Provide the [X, Y] coordinate of the cell's center where the given text is located.  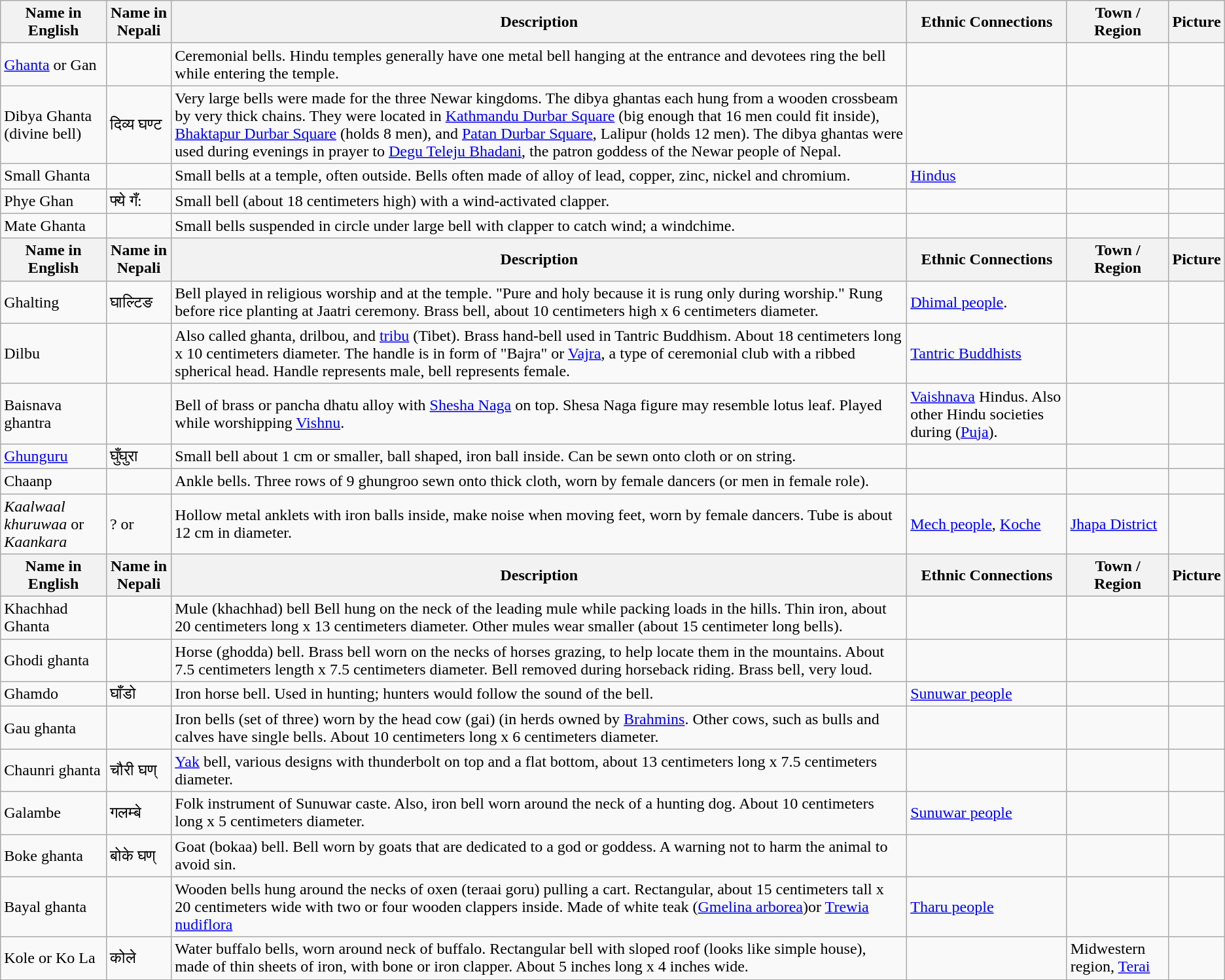
फ्ये गँ: [139, 201]
Dilbu [54, 353]
Small bells suspended in circle under large bell with clapper to catch wind; a windchime. [539, 226]
Kole or Ko La [54, 958]
Chaanp [54, 481]
गलम्बे [139, 813]
Baisnava ghantra [54, 413]
Vaishnava Hindus. Also other Hindu societies during (Puja). [987, 413]
Small bells at a temple, often outside. Bells often made of alloy of lead, copper, zinc, nickel and chromium. [539, 176]
Galambe [54, 813]
दिव्य घण्ट [139, 124]
Ghamdo [54, 694]
Hindus [987, 176]
Ceremonial bells. Hindu temples generally have one metal bell hanging at the entrance and devotees ring the bell while entering the temple. [539, 64]
चौरी घण् [139, 771]
घाँडो [139, 694]
Mate Ghanta [54, 226]
Bell of brass or pancha dhatu alloy with Shesha Naga on top. Shesa Naga figure may resemble lotus leaf. Played while worshipping Vishnu. [539, 413]
? or [139, 523]
Kaalwaal khuruwaa or Kaankara [54, 523]
Midwestern region, Terai [1118, 958]
Gau ghanta [54, 727]
Boke ghanta [54, 856]
Ghodi ghanta [54, 661]
Dibya Ghanta (divine bell) [54, 124]
कोले [139, 958]
Tharu people [987, 907]
Chaunri ghanta [54, 771]
Iron horse bell. Used in hunting; hunters would follow the sound of the bell. [539, 694]
Mech people, Koche [987, 523]
घाल्टिङ [139, 302]
घुँघुरा [139, 456]
Jhapa District [1118, 523]
Yak bell, various designs with thunderbolt on top and a flat bottom, about 13 centimeters long x 7.5 centimeters diameter. [539, 771]
Ghanta or Gan [54, 64]
Khachhad Ghanta [54, 618]
Dhimal people. [987, 302]
Folk instrument of Sunuwar caste. Also, iron bell worn around the neck of a hunting dog. About 10 centimeters long x 5 centimeters diameter. [539, 813]
Phye Ghan [54, 201]
Small Ghanta [54, 176]
Ghunguru [54, 456]
Tantric Buddhists [987, 353]
Ankle bells. Three rows of 9 ghungroo sewn onto thick cloth, worn by female dancers (or men in female role). [539, 481]
Hollow metal anklets with iron balls inside, make noise when moving feet, worn by female dancers. Tube is about 12 cm in diameter. [539, 523]
Goat (bokaa) bell. Bell worn by goats that are dedicated to a god or goddess. A warning not to harm the animal to avoid sin. [539, 856]
Ghalting [54, 302]
बोके घण् [139, 856]
Bayal ghanta [54, 907]
Small bell about 1 cm or smaller, ball shaped, iron ball inside. Can be sewn onto cloth or on string. [539, 456]
Small bell (about 18 centimeters high) with a wind-activated clapper. [539, 201]
